From the cell containing the given text, extract its center point as [x, y] coordinate. 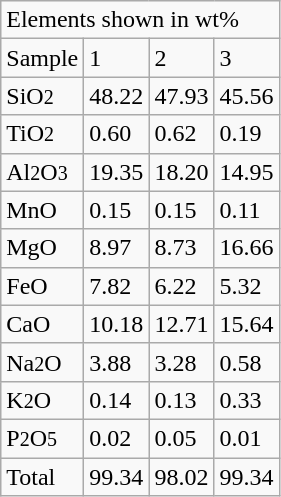
0.33 [246, 400]
0.05 [182, 438]
98.02 [182, 477]
MnO [42, 210]
TiO2 [42, 134]
Na2O [42, 362]
MgO [42, 248]
3.28 [182, 362]
48.22 [116, 96]
Total [42, 477]
0.19 [246, 134]
0.11 [246, 210]
Al2O3 [42, 172]
14.95 [246, 172]
K2O [42, 400]
Elements shown in wt% [140, 20]
2 [182, 58]
0.58 [246, 362]
47.93 [182, 96]
0.62 [182, 134]
12.71 [182, 324]
16.66 [246, 248]
0.14 [116, 400]
CaO [42, 324]
18.20 [182, 172]
7.82 [116, 286]
10.18 [116, 324]
FeO [42, 286]
15.64 [246, 324]
0.13 [182, 400]
8.73 [182, 248]
5.32 [246, 286]
1 [116, 58]
3.88 [116, 362]
0.02 [116, 438]
0.01 [246, 438]
P2O5 [42, 438]
19.35 [116, 172]
SiO2 [42, 96]
6.22 [182, 286]
45.56 [246, 96]
Sample [42, 58]
0.60 [116, 134]
3 [246, 58]
8.97 [116, 248]
